Find where the given text appears and provide that cell's center as [x, y] coordinate. 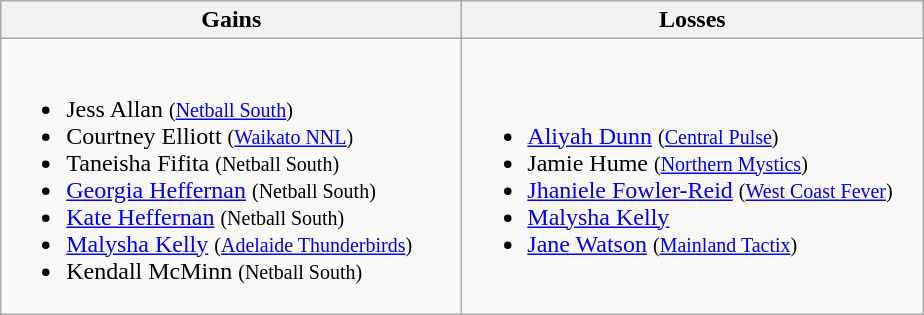
Aliyah Dunn (Central Pulse)Jamie Hume (Northern Mystics)Jhaniele Fowler-Reid (West Coast Fever)Malysha KellyJane Watson (Mainland Tactix) [692, 176]
Gains [232, 20]
Losses [692, 20]
